Provide the (x, y) coordinate of the cell's center where the given text is located.  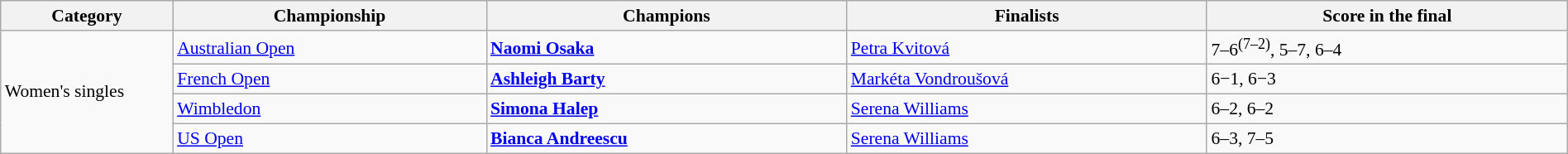
Ashleigh Barty (667, 79)
Finalists (1027, 16)
Champions (667, 16)
Australian Open (329, 48)
Simona Halep (667, 109)
Women's singles (87, 92)
Bianca Andreescu (667, 138)
7–6(7–2), 5–7, 6–4 (1387, 48)
Wimbledon (329, 109)
Naomi Osaka (667, 48)
Category (87, 16)
French Open (329, 79)
Championship (329, 16)
Score in the final (1387, 16)
Petra Kvitová (1027, 48)
US Open (329, 138)
6–2, 6–2 (1387, 109)
6−1, 6−3 (1387, 79)
6–3, 7–5 (1387, 138)
Markéta Vondroušová (1027, 79)
